For the text-containing cell, return its midpoint in (x, y) coordinate format. 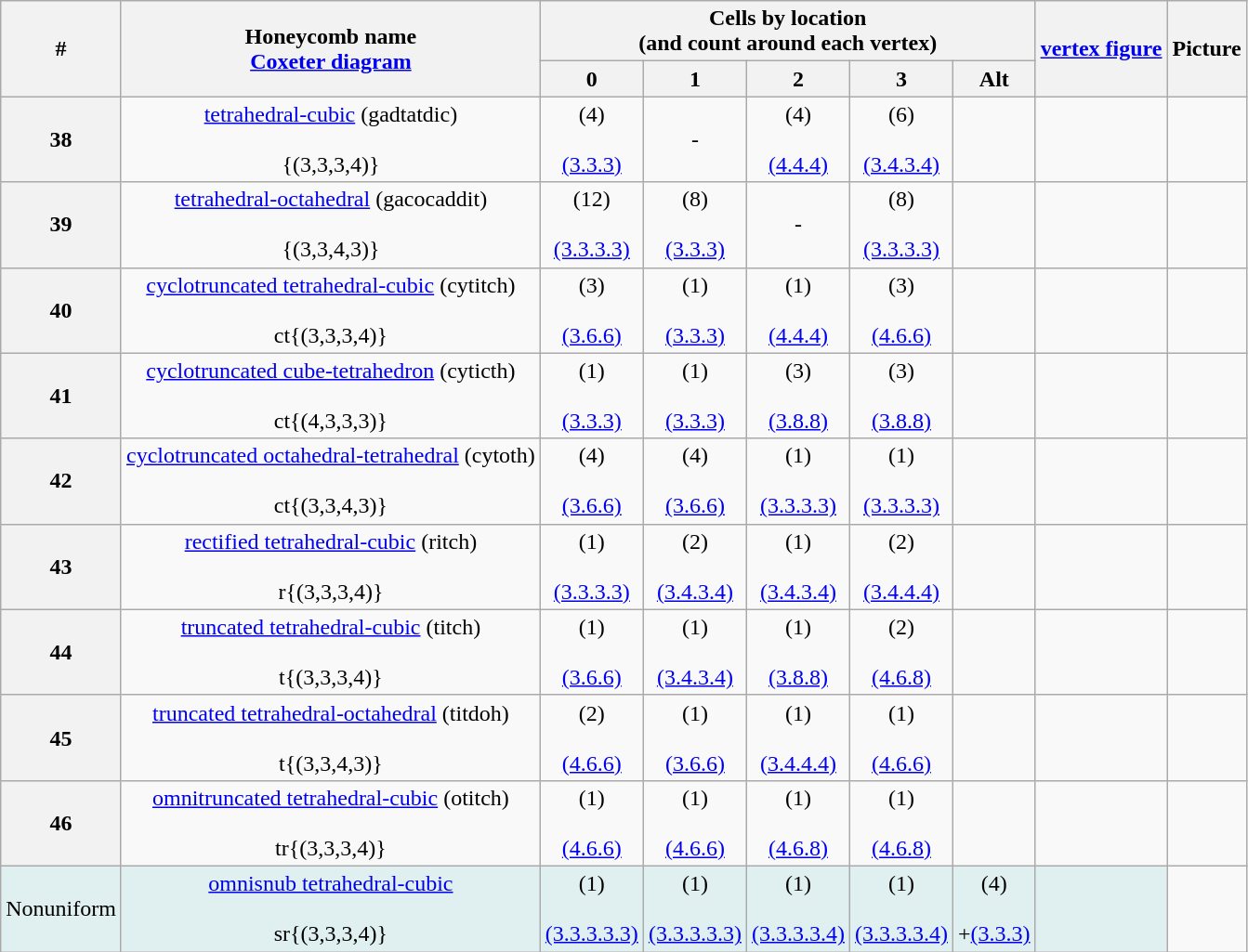
Cells by location(and count around each vertex) (788, 32)
cyclotruncated octahedral-tetrahedral (cytoth)ct{(3,3,4,3)} (331, 481)
(8)(3.3.3) (695, 225)
omnisnub tetrahedral-cubicsr{(3,3,3,4)} (331, 908)
(2)(4.6.6) (591, 737)
tetrahedral-cubic (gadtatdic){(3,3,3,4)} (331, 139)
42 (61, 481)
omnitruncated tetrahedral-cubic (otitch)tr{(3,3,3,4)} (331, 823)
44 (61, 652)
Picture (1206, 48)
(6)(3.4.3.4) (901, 139)
cyclotruncated tetrahedral-cubic (cytitch)ct{(3,3,3,4)} (331, 310)
43 (61, 567)
Alt (994, 79)
Honeycomb nameCoxeter diagram (331, 48)
1 (695, 79)
(2)(4.6.8) (901, 652)
truncated tetrahedral-octahedral (titdoh)t{(3,3,4,3)} (331, 737)
(2)(3.4.3.4) (695, 567)
(3)(3.6.6) (591, 310)
0 (591, 79)
Nonuniform (61, 908)
3 (901, 79)
(12)(3.3.3.3) (591, 225)
2 (797, 79)
46 (61, 823)
(2)(3.4.4.4) (901, 567)
truncated tetrahedral-cubic (titch)t{(3,3,3,4)} (331, 652)
tetrahedral-octahedral (gacocaddit){(3,3,4,3)} (331, 225)
(4)(3.3.3) (591, 139)
40 (61, 310)
41 (61, 396)
rectified tetrahedral-cubic (ritch)r{(3,3,3,4)} (331, 567)
(1)(3.4.4.4) (797, 737)
cyclotruncated cube-tetrahedron (cyticth)ct{(4,3,3,3)} (331, 396)
39 (61, 225)
45 (61, 737)
(4)+(3.3.3) (994, 908)
(3)(4.6.6) (901, 310)
38 (61, 139)
(4)(4.4.4) (797, 139)
(8)(3.3.3.3) (901, 225)
(1)(4.4.4) (797, 310)
vertex figure (1101, 48)
# (61, 48)
(1)(3.8.8) (797, 652)
